Provide the (X, Y) coordinate of the cell's center where the given text is located.  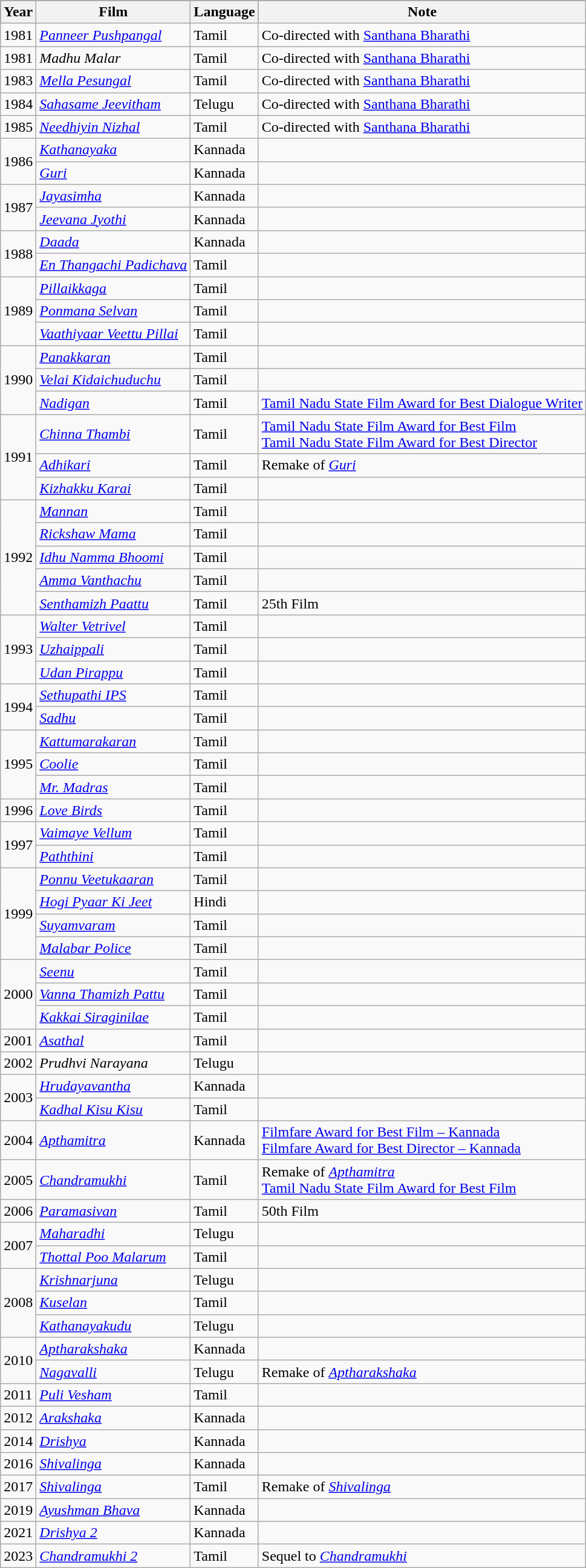
Remake of ApthamitraTamil Nadu State Film Award for Best Film (422, 1179)
2002 (18, 1063)
Walter Vetrivel (114, 626)
Suyamvaram (114, 925)
Needhiyin Nizhal (114, 127)
Sadhu (114, 718)
Hindi (224, 902)
1984 (18, 104)
Apthamitra (114, 1141)
Tamil Nadu State Film Award for Best FilmTamil Nadu State Film Award for Best Director (422, 434)
Thottal Poo Malarum (114, 1257)
1989 (18, 311)
2005 (18, 1179)
Vanna Thamizh Pattu (114, 994)
Pillaikkaga (114, 288)
2011 (18, 1395)
2017 (18, 1487)
Note (422, 12)
Kakkai Siraginilae (114, 1017)
Nadigan (114, 403)
1992 (18, 557)
1999 (18, 914)
Mr. Madras (114, 787)
Remake of Guri (422, 465)
1997 (18, 845)
Drishya 2 (114, 1533)
1988 (18, 253)
2001 (18, 1040)
Tamil Nadu State Film Award for Best Dialogue Writer (422, 403)
Language (224, 12)
Krishnarjuna (114, 1280)
Year (18, 12)
Idhu Namma Bhoomi (114, 557)
Udan Pirappu (114, 673)
Kattumarakaran (114, 741)
Ayushman Bhava (114, 1510)
Kathanayaka (114, 150)
Jayasimha (114, 196)
Daada (114, 242)
1983 (18, 81)
1994 (18, 707)
2006 (18, 1211)
1990 (18, 380)
Chinna Thambi (114, 434)
Amma Vanthachu (114, 580)
Vaathiyaar Veettu Pillai (114, 334)
Coolie (114, 764)
2014 (18, 1441)
Arakshaka (114, 1418)
1991 (18, 457)
Kadhal Kisu Kisu (114, 1109)
Malabar Police (114, 948)
2000 (18, 994)
Jeevana Jyothi (114, 219)
Kathanayakudu (114, 1326)
Love Birds (114, 810)
Sethupathi IPS (114, 695)
2008 (18, 1303)
1993 (18, 649)
Velai Kidaichuduchu (114, 380)
Mannan (114, 511)
2019 (18, 1510)
2004 (18, 1141)
Paramasivan (114, 1211)
25th Film (422, 603)
Panneer Pushpangal (114, 35)
Asathal (114, 1040)
Adhikari (114, 465)
Nagavalli (114, 1372)
1995 (18, 764)
1996 (18, 810)
Kizhakku Karai (114, 488)
Hogi Pyaar Ki Jeet (114, 902)
Filmfare Award for Best Film – KannadaFilmfare Award for Best Director – Kannada (422, 1141)
Aptharakshaka (114, 1349)
Remake of Aptharakshaka (422, 1372)
Rickshaw Mama (114, 534)
Film (114, 12)
Hrudayavantha (114, 1086)
Paththini (114, 856)
Ponnu Veetukaaran (114, 879)
2010 (18, 1360)
En Thangachi Padichava (114, 265)
Panakkaran (114, 357)
2012 (18, 1418)
Prudhvi Narayana (114, 1063)
Senthamizh Paattu (114, 603)
2003 (18, 1098)
Madhu Malar (114, 58)
2007 (18, 1245)
1985 (18, 127)
Chandramukhi 2 (114, 1556)
2021 (18, 1533)
1987 (18, 207)
Uzhaippali (114, 649)
1986 (18, 161)
Ponmana Selvan (114, 311)
Maharadhi (114, 1234)
Chandramukhi (114, 1179)
Drishya (114, 1441)
Kuselan (114, 1303)
Guri (114, 173)
Sequel to Chandramukhi (422, 1556)
Sahasame Jeevitham (114, 104)
Puli Vesham (114, 1395)
2023 (18, 1556)
Remake of Shivalinga (422, 1487)
Mella Pesungal (114, 81)
Seenu (114, 971)
2016 (18, 1464)
Vaimaye Vellum (114, 833)
50th Film (422, 1211)
